Extract the [x, y] coordinate from the center of the cell holding the provided text.  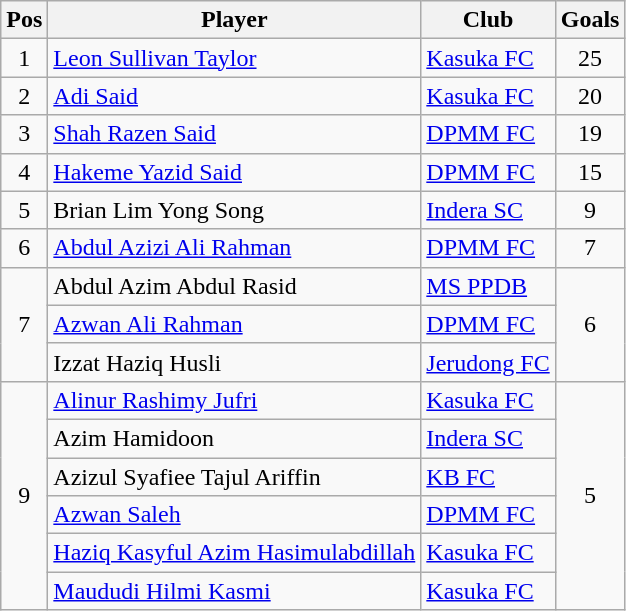
Azizul Syafiee Tajul Ariffin [234, 477]
Azim Hamidoon [234, 438]
Brian Lim Yong Song [234, 210]
Haziq Kasyful Azim Hasimulabdillah [234, 553]
Hakeme Yazid Said [234, 172]
Leon Sullivan Taylor [234, 58]
19 [590, 134]
Alinur Rashimy Jufri [234, 400]
Adi Said [234, 96]
4 [24, 172]
Club [488, 20]
Azwan Saleh [234, 515]
1 [24, 58]
Shah Razen Said [234, 134]
MS PPDB [488, 286]
20 [590, 96]
Azwan Ali Rahman [234, 324]
Jerudong FC [488, 362]
15 [590, 172]
Maududi Hilmi Kasmi [234, 591]
Izzat Haziq Husli [234, 362]
3 [24, 134]
Pos [24, 20]
Abdul Azim Abdul Rasid [234, 286]
KB FC [488, 477]
25 [590, 58]
Goals [590, 20]
2 [24, 96]
Player [234, 20]
Abdul Azizi Ali Rahman [234, 248]
